Scan for the cell matching the given text and deliver its (X, Y) coordinate at center. 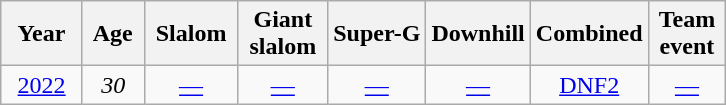
Age (113, 34)
2022 (42, 85)
Year (42, 34)
Team event (687, 34)
Downhill (478, 34)
Super-G (377, 34)
Giant slalom (283, 34)
30 (113, 85)
DNF2 (589, 85)
Combined (589, 34)
Slalom (191, 34)
